Capture the cell that displays the provided text and extract its [x, y] central coordinate. 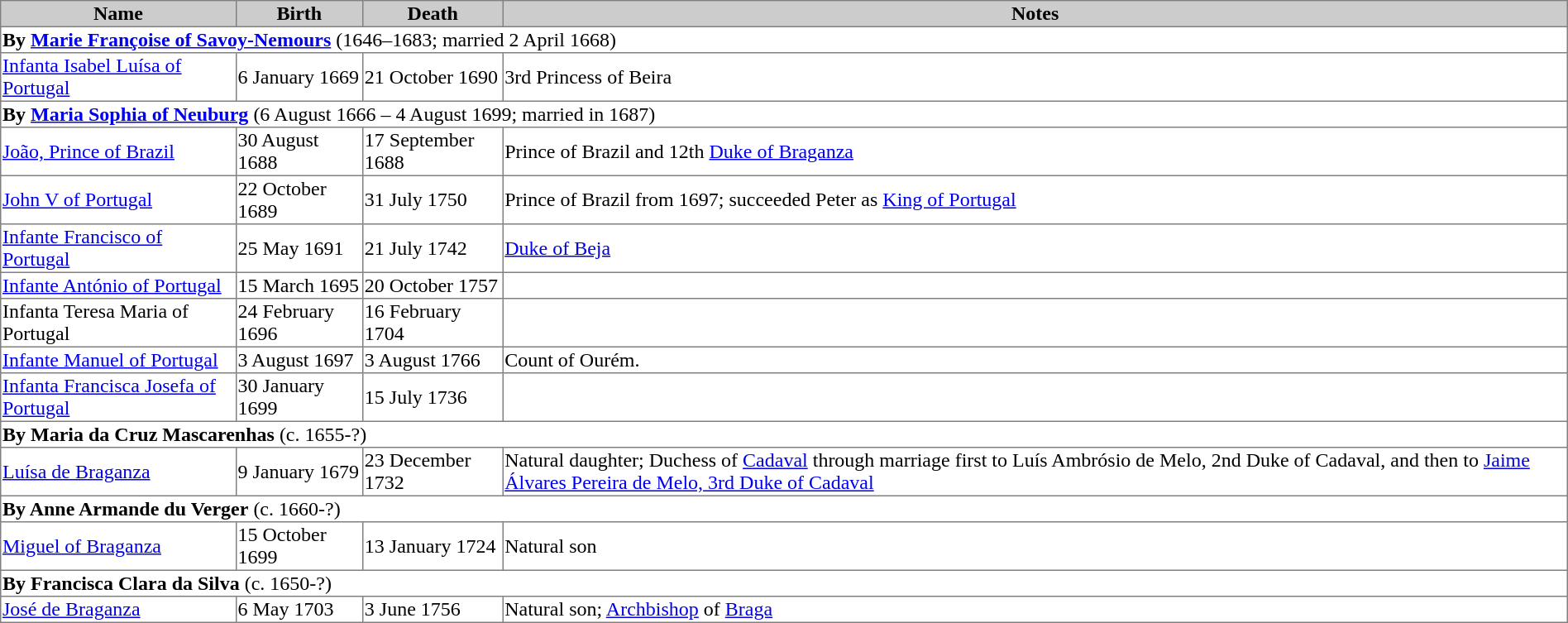
By Francisca Clara da Silva (c. 1650-?) [784, 583]
José de Braganza [118, 610]
20 October 1757 [433, 285]
By Anne Armande du Verger (c. 1660-?) [784, 509]
9 January 1679 [299, 472]
3 June 1756 [433, 610]
Natural son [1035, 546]
Birth [299, 14]
Prince of Brazil from 1697; succeeded Peter as King of Portugal [1035, 199]
By Marie Françoise of Savoy-Nemours (1646–1683; married 2 April 1668) [784, 40]
Notes [1035, 14]
6 January 1669 [299, 77]
30 January 1699 [299, 397]
30 August 1688 [299, 151]
15 October 1699 [299, 546]
22 October 1689 [299, 199]
Name [118, 14]
13 January 1724 [433, 546]
3rd Princess of Beira [1035, 77]
By Maria da Cruz Mascarenhas (c. 1655-?) [784, 434]
17 September 1688 [433, 151]
John V of Portugal [118, 199]
Infanta Francisca Josefa of Portugal [118, 397]
6 May 1703 [299, 610]
By Maria Sophia of Neuburg (6 August 1666 – 4 August 1699; married in 1687) [784, 114]
Infante Francisco of Portugal [118, 248]
21 July 1742 [433, 248]
15 July 1736 [433, 397]
Natural son; Archbishop of Braga [1035, 610]
31 July 1750 [433, 199]
Infante Manuel of Portugal [118, 360]
Count of Ourém. [1035, 360]
21 October 1690 [433, 77]
16 February 1704 [433, 323]
João, Prince of Brazil [118, 151]
3 August 1697 [299, 360]
Luísa de Braganza [118, 472]
Prince of Brazil and 12th Duke of Braganza [1035, 151]
25 May 1691 [299, 248]
3 August 1766 [433, 360]
Death [433, 14]
Miguel of Braganza [118, 546]
Infanta Isabel Luísa of Portugal [118, 77]
24 February 1696 [299, 323]
15 March 1695 [299, 285]
Infante António of Portugal [118, 285]
Infanta Teresa Maria of Portugal [118, 323]
23 December 1732 [433, 472]
Duke of Beja [1035, 248]
